For the text-containing cell, return its midpoint in [x, y] coordinate format. 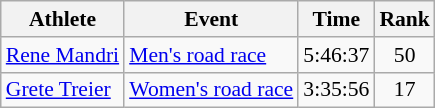
Men's road race [211, 55]
17 [404, 90]
Time [336, 19]
Women's road race [211, 90]
3:35:56 [336, 90]
50 [404, 55]
Event [211, 19]
Grete Treier [62, 90]
5:46:37 [336, 55]
Rank [404, 19]
Rene Mandri [62, 55]
Athlete [62, 19]
